Output the [x, y] coordinate of the center of the cell containing the given text.  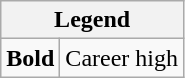
Legend [92, 20]
Bold [30, 58]
Career high [122, 58]
